Output the [X, Y] coordinate of the center of the cell containing the given text.  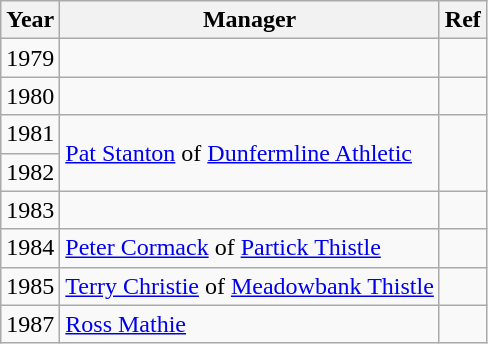
Manager [250, 20]
1984 [30, 248]
Ross Mathie [250, 324]
1985 [30, 286]
1982 [30, 172]
1981 [30, 134]
Terry Christie of Meadowbank Thistle [250, 286]
Ref [462, 20]
Pat Stanton of Dunfermline Athletic [250, 153]
Peter Cormack of Partick Thistle [250, 248]
1979 [30, 58]
1980 [30, 96]
1987 [30, 324]
Year [30, 20]
1983 [30, 210]
